Find where the given text appears and provide that cell's center as (X, Y) coordinate. 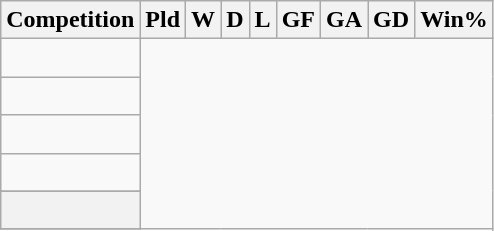
L (262, 20)
Pld (163, 20)
Win% (454, 20)
GA (344, 20)
GF (298, 20)
Competition (70, 20)
D (235, 20)
GD (392, 20)
W (204, 20)
